Determine the (x, y) coordinate at the center of the cell enclosing the given text.  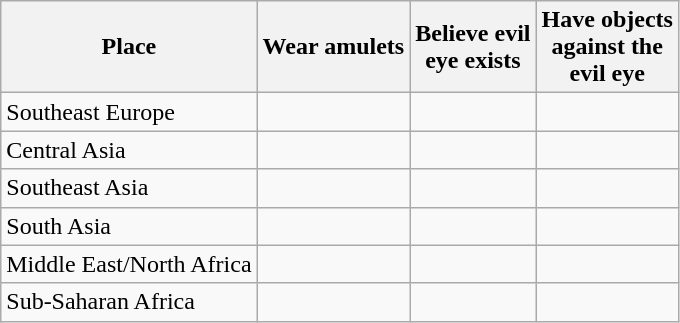
Place (129, 47)
Southeast Asia (129, 188)
Believe evil eye exists (473, 47)
South Asia (129, 226)
Sub-Saharan Africa (129, 302)
Central Asia (129, 150)
Middle East/North Africa (129, 264)
Have objects against the evil eye (607, 47)
Wear amulets (334, 47)
Southeast Europe (129, 112)
